Determine the [X, Y] coordinate at the center of the cell enclosing the given text.  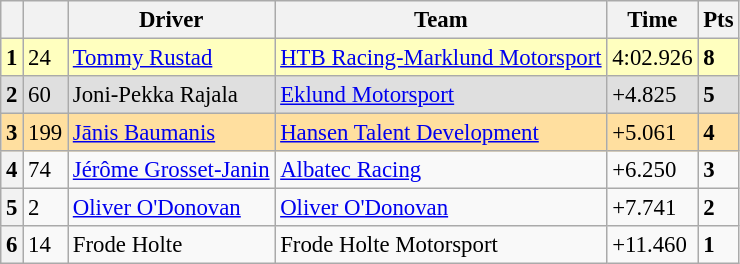
Albatec Racing [441, 170]
74 [46, 170]
+4.825 [652, 95]
Time [652, 20]
Pts [718, 20]
+6.250 [652, 170]
199 [46, 133]
Jānis Baumanis [172, 133]
4:02.926 [652, 58]
8 [718, 58]
Hansen Talent Development [441, 133]
Tommy Rustad [172, 58]
Eklund Motorsport [441, 95]
Frode Holte Motorsport [441, 245]
+5.061 [652, 133]
14 [46, 245]
24 [46, 58]
HTB Racing-Marklund Motorsport [441, 58]
Joni-Pekka Rajala [172, 95]
+7.741 [652, 208]
+11.460 [652, 245]
Driver [172, 20]
Frode Holte [172, 245]
Jérôme Grosset-Janin [172, 170]
60 [46, 95]
6 [12, 245]
Team [441, 20]
